Detect which cell encompasses the target text, then output its [X, Y] center coordinate. 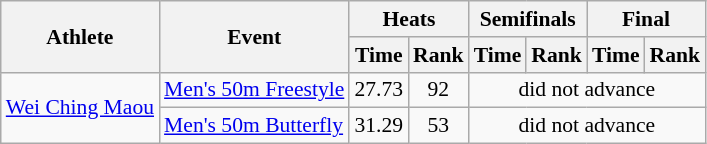
31.29 [378, 126]
Wei Ching Maou [80, 108]
Athlete [80, 36]
92 [438, 90]
53 [438, 126]
Final [646, 19]
Event [254, 36]
Semifinals [528, 19]
Men's 50m Butterfly [254, 126]
Heats [408, 19]
27.73 [378, 90]
Men's 50m Freestyle [254, 90]
